Locate the cell with the specified text and output its [X, Y] center coordinate. 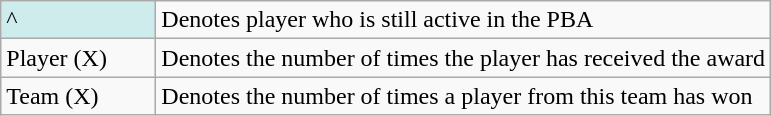
Denotes player who is still active in the PBA [464, 20]
Denotes the number of times a player from this team has won [464, 96]
Denotes the number of times the player has received the award [464, 58]
Player (X) [78, 58]
^ [78, 20]
Team (X) [78, 96]
